Scan for the cell matching the given text and deliver its [X, Y] coordinate at center. 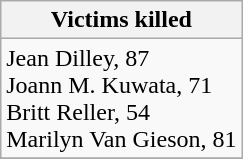
Jean Dilley, 87 Joann M. Kuwata, 71 Britt Reller, 54 Marilyn Van Gieson, 81 [122, 98]
Victims killed [122, 20]
